Extract the (x, y) coordinate from the center of the cell holding the provided text.  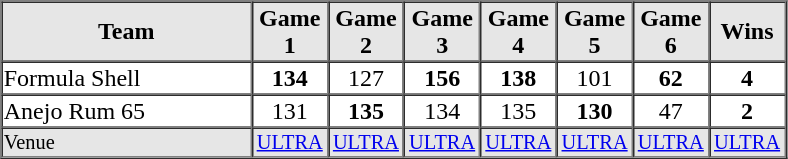
138 (518, 78)
Anejo Rum 65 (126, 110)
Game 5 (594, 32)
127 (366, 78)
4 (747, 78)
Wins (747, 32)
130 (594, 110)
Formula Shell (126, 78)
Venue (126, 143)
131 (290, 110)
Game 1 (290, 32)
Game 3 (442, 32)
Game 2 (366, 32)
Team (126, 32)
Game 6 (671, 32)
101 (594, 78)
156 (442, 78)
Game 4 (518, 32)
62 (671, 78)
47 (671, 110)
2 (747, 110)
